Search for the cell housing the specified text and yield its (x, y) center coordinate. 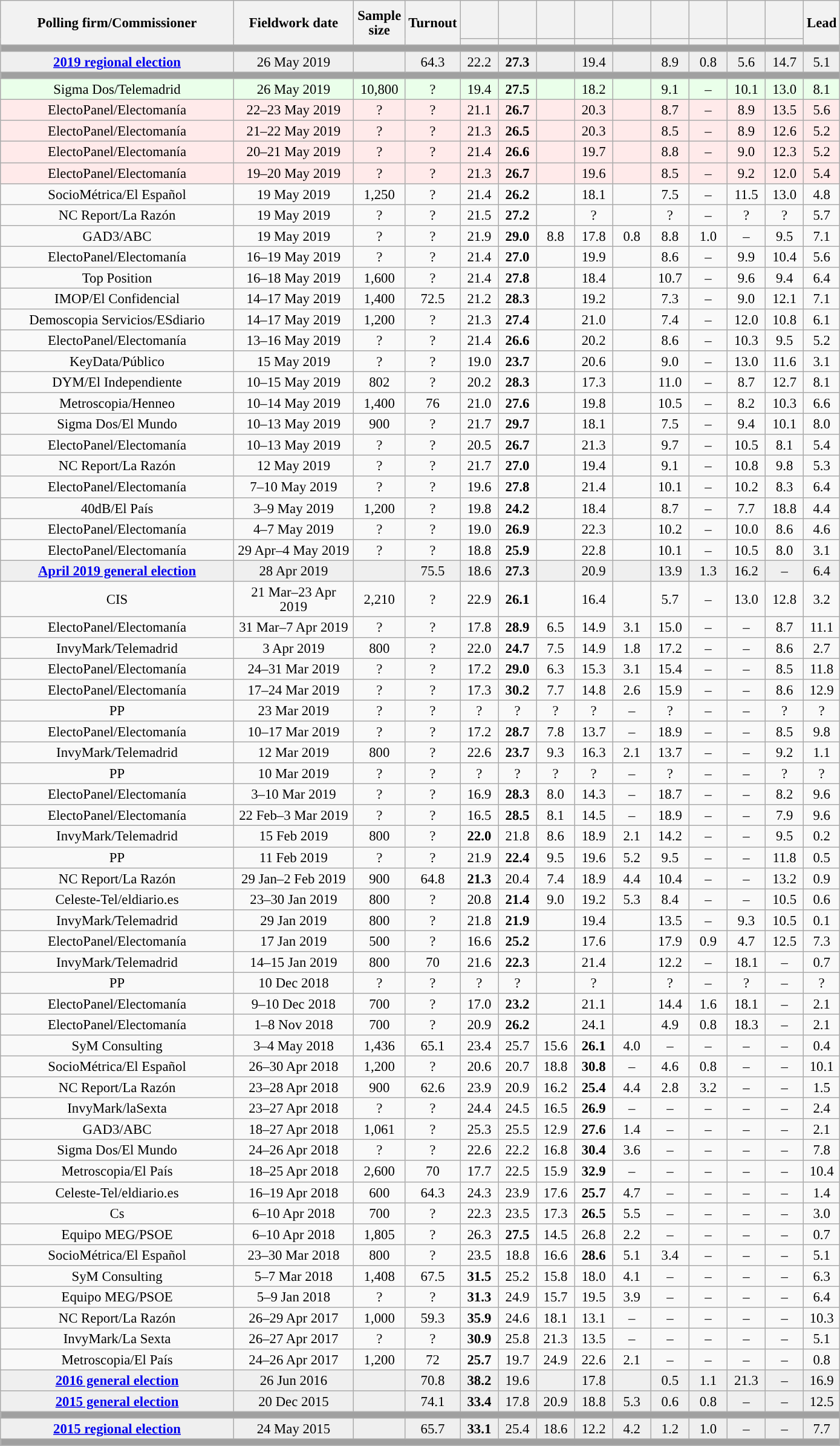
0.4 (822, 1045)
20–21 May 2019 (293, 152)
24.4 (479, 1108)
23–28 Apr 2018 (293, 1088)
16–18 May 2019 (293, 278)
2.6 (631, 690)
23 Mar 2019 (293, 712)
24.7 (518, 649)
13–16 May 2019 (293, 340)
15 May 2019 (293, 362)
3.4 (670, 1255)
Top Position (117, 278)
Demoscopia Servicios/ESdiario (117, 319)
1.5 (822, 1088)
12.3 (785, 152)
72 (433, 1360)
9.7 (670, 445)
30.9 (479, 1338)
67.5 (433, 1277)
3.9 (631, 1297)
18–27 Apr 2018 (293, 1129)
4.9 (670, 1025)
Lead (822, 23)
31 Mar–7 Apr 2019 (293, 627)
2.8 (670, 1088)
11 Feb 2019 (293, 858)
13.9 (670, 571)
2016 general election (117, 1381)
13.1 (594, 1318)
38.2 (479, 1381)
13.2 (785, 878)
31.5 (479, 1277)
4–7 May 2019 (293, 529)
26.8 (594, 1234)
1.8 (631, 649)
18.7 (670, 795)
2,600 (379, 1171)
27.4 (518, 319)
20.7 (518, 1067)
21.5 (479, 215)
4.1 (631, 1277)
4.2 (631, 1429)
62.6 (433, 1088)
4.8 (822, 194)
24.1 (594, 1025)
26–30 Apr 2018 (293, 1067)
3 Apr 2019 (293, 649)
22.9 (479, 599)
7.9 (785, 816)
23–27 Apr 2018 (293, 1108)
2.4 (822, 1108)
6.5 (555, 627)
7–10 May 2019 (293, 488)
30.4 (594, 1151)
16–19 Apr 2018 (293, 1192)
802 (379, 382)
23–30 Jan 2019 (293, 899)
April 2019 general election (117, 571)
59.3 (433, 1318)
20.4 (518, 878)
CIS (117, 599)
25.9 (518, 549)
16.4 (594, 599)
26–29 Apr 2017 (293, 1318)
29 Jan 2019 (293, 920)
19–20 May 2019 (293, 173)
1,600 (379, 278)
20 Dec 2015 (293, 1401)
1,805 (379, 1234)
40dB/El País (117, 508)
2.7 (822, 649)
9.9 (746, 257)
22.8 (594, 549)
1.6 (708, 1004)
22.5 (518, 1171)
12 Mar 2019 (293, 753)
10 Mar 2019 (293, 773)
10–17 Mar 2019 (293, 732)
Fieldwork date (293, 23)
18.3 (746, 1025)
2015 general election (117, 1401)
29 Apr–4 May 2019 (293, 549)
21–22 May 2019 (293, 132)
16.8 (555, 1151)
Sigma Dos/Telemadrid (117, 90)
29.7 (518, 425)
31.3 (479, 1297)
11.0 (670, 382)
15.7 (555, 1297)
8.3 (785, 488)
0.2 (822, 836)
Sample size (379, 23)
22.4 (518, 858)
17–24 Mar 2019 (293, 690)
Turnout (433, 23)
1,436 (379, 1045)
15.6 (555, 1045)
76 (433, 403)
10–15 May 2019 (293, 382)
4.0 (631, 1045)
25.5 (518, 1129)
Polling firm/Commissioner (117, 23)
22 Feb–3 Mar 2019 (293, 816)
6.6 (822, 403)
2,210 (379, 599)
24.3 (479, 1192)
InvyMark/La Sexta (117, 1338)
26–27 Apr 2017 (293, 1338)
20.5 (479, 445)
1.3 (708, 571)
21.2 (479, 299)
20.8 (479, 899)
29 Jan–2 Feb 2019 (293, 878)
21 Mar–23 Apr 2019 (293, 599)
1,408 (379, 1277)
18.2 (594, 90)
30.8 (594, 1067)
10.0 (746, 529)
28.7 (518, 732)
15.3 (594, 669)
33.4 (479, 1401)
15.8 (555, 1277)
10 Dec 2018 (293, 983)
28.5 (518, 816)
15.0 (670, 627)
23–30 Mar 2018 (293, 1255)
1,250 (379, 194)
75.5 (433, 571)
17.7 (479, 1171)
Cs (117, 1214)
11.1 (822, 627)
12.1 (785, 299)
65.7 (433, 1429)
3.0 (822, 1214)
5–7 Mar 2018 (293, 1277)
72.5 (433, 299)
24–26 Apr 2018 (293, 1151)
Metroscopia/Henneo (117, 403)
14–15 Jan 2019 (293, 962)
5.5 (631, 1214)
70.8 (433, 1381)
DYM/El Independiente (117, 382)
25.8 (518, 1338)
32.9 (594, 1171)
1–8 Nov 2018 (293, 1025)
22–23 May 2019 (293, 110)
24.6 (518, 1318)
15.4 (670, 669)
24.2 (518, 508)
17.0 (479, 1004)
2015 regional election (117, 1429)
10.7 (670, 278)
10–14 May 2019 (293, 403)
17.9 (670, 941)
17 Jan 2019 (293, 941)
65.1 (433, 1045)
30.2 (518, 690)
11.6 (785, 362)
16.3 (594, 753)
14.8 (594, 690)
1,000 (379, 1318)
23.4 (479, 1045)
12.6 (785, 132)
18.0 (594, 1277)
26 Jun 2016 (293, 1381)
1,061 (379, 1129)
3–4 May 2018 (293, 1045)
64.8 (433, 878)
27.2 (518, 215)
28 Apr 2019 (293, 571)
12.7 (785, 382)
28.9 (518, 627)
6.1 (822, 319)
19.5 (594, 1297)
24 May 2015 (293, 1429)
10,800 (379, 90)
2019 regional election (117, 62)
24–31 Mar 2019 (293, 669)
24–26 Apr 2017 (293, 1360)
26.3 (479, 1234)
14.7 (785, 62)
12.8 (785, 599)
19.9 (594, 257)
InvyMark/laSexta (117, 1108)
12 May 2019 (293, 466)
3–10 Mar 2019 (293, 795)
0.1 (822, 920)
28.6 (594, 1255)
16–19 May 2019 (293, 257)
IMOP/El Confidencial (117, 299)
3.6 (631, 1151)
600 (379, 1192)
2.2 (631, 1234)
23.2 (518, 1004)
14.2 (670, 836)
24.5 (518, 1108)
5–9 Jan 2018 (293, 1297)
14.4 (670, 1004)
74.1 (433, 1401)
14.3 (594, 795)
15 Feb 2019 (293, 836)
11.5 (746, 194)
21.6 (479, 962)
3–9 May 2019 (293, 508)
1.2 (670, 1429)
18–25 Apr 2018 (293, 1171)
33.1 (479, 1429)
35.9 (479, 1318)
8.4 (670, 899)
9–10 Dec 2018 (293, 1004)
25.3 (479, 1129)
500 (379, 941)
KeyData/Público (117, 362)
